Search for the cell housing the specified text and yield its (X, Y) center coordinate. 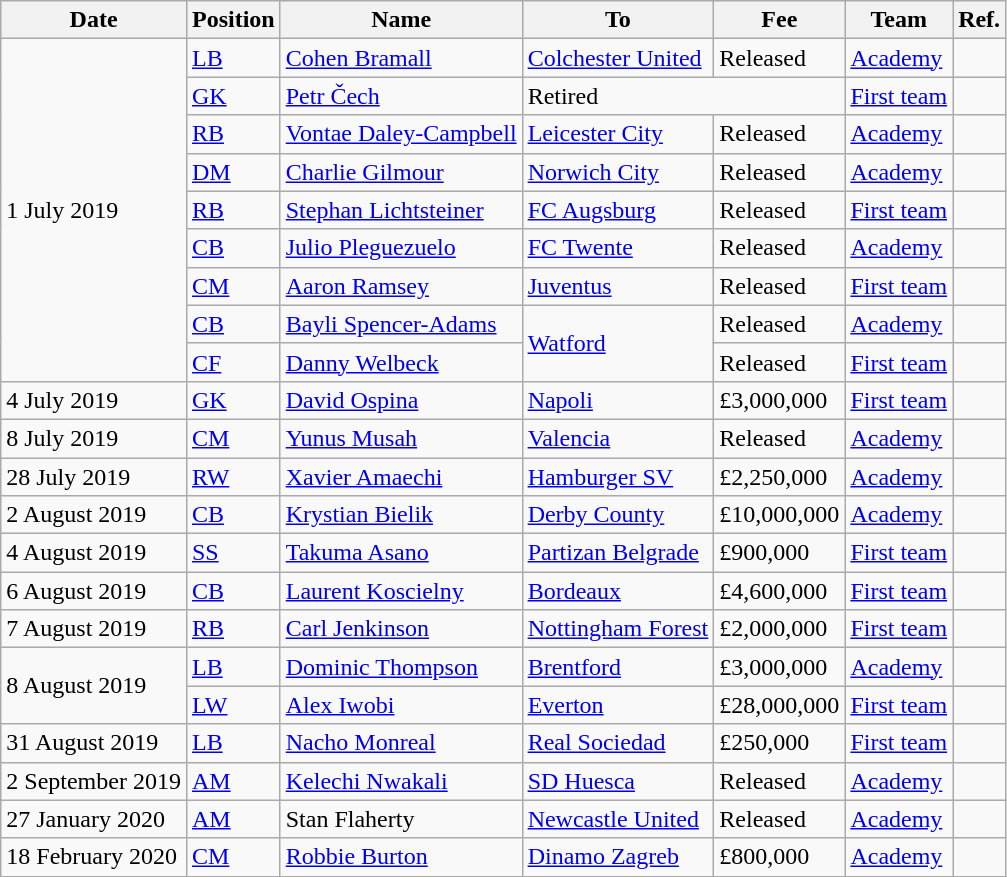
Carl Jenkinson (401, 629)
Colchester United (618, 58)
FC Twente (618, 248)
Brentford (618, 667)
Vontae Daley-Campbell (401, 134)
FC Augsburg (618, 210)
SD Huesca (618, 781)
Leicester City (618, 134)
£4,600,000 (780, 591)
RW (233, 477)
28 July 2019 (94, 477)
2 August 2019 (94, 515)
Valencia (618, 438)
£2,250,000 (780, 477)
Napoli (618, 400)
Date (94, 20)
8 July 2019 (94, 438)
Nottingham Forest (618, 629)
£2,000,000 (780, 629)
£10,000,000 (780, 515)
Bayli Spencer-Adams (401, 324)
£900,000 (780, 553)
SS (233, 553)
Aaron Ramsey (401, 286)
Newcastle United (618, 819)
DM (233, 172)
Position (233, 20)
Xavier Amaechi (401, 477)
Kelechi Nwakali (401, 781)
31 August 2019 (94, 743)
Charlie Gilmour (401, 172)
Stephan Lichtsteiner (401, 210)
Dinamo Zagreb (618, 857)
Bordeaux (618, 591)
Dominic Thompson (401, 667)
To (618, 20)
Ref. (980, 20)
£800,000 (780, 857)
8 August 2019 (94, 686)
Yunus Musah (401, 438)
1 July 2019 (94, 210)
Derby County (618, 515)
Juventus (618, 286)
Norwich City (618, 172)
Everton (618, 705)
Stan Flaherty (401, 819)
7 August 2019 (94, 629)
Hamburger SV (618, 477)
Krystian Bielik (401, 515)
Petr Čech (401, 96)
CF (233, 362)
Robbie Burton (401, 857)
4 July 2019 (94, 400)
Team (899, 20)
Real Sociedad (618, 743)
18 February 2020 (94, 857)
27 January 2020 (94, 819)
David Ospina (401, 400)
Julio Pleguezuelo (401, 248)
Partizan Belgrade (618, 553)
Watford (618, 343)
LW (233, 705)
Fee (780, 20)
Nacho Monreal (401, 743)
Cohen Bramall (401, 58)
Retired (684, 96)
£250,000 (780, 743)
Laurent Koscielny (401, 591)
4 August 2019 (94, 553)
2 September 2019 (94, 781)
Takuma Asano (401, 553)
£28,000,000 (780, 705)
Name (401, 20)
6 August 2019 (94, 591)
Alex Iwobi (401, 705)
Danny Welbeck (401, 362)
